Identify which cell holds the provided text, then report its (x, y) central coordinate. 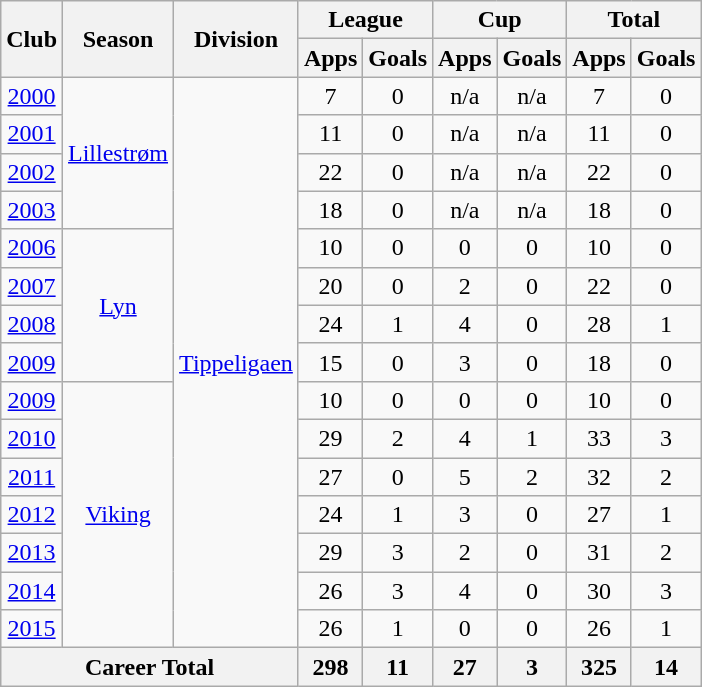
2012 (32, 515)
20 (330, 286)
Season (118, 39)
2007 (32, 286)
Career Total (150, 667)
Tippeligaen (236, 362)
30 (599, 591)
5 (465, 477)
Lyn (118, 305)
28 (599, 324)
298 (330, 667)
Viking (118, 514)
32 (599, 477)
2014 (32, 591)
2010 (32, 438)
2015 (32, 629)
2006 (32, 248)
2002 (32, 172)
15 (330, 362)
2001 (32, 134)
31 (599, 553)
Lillestrøm (118, 153)
Total (634, 20)
2000 (32, 96)
33 (599, 438)
Division (236, 39)
14 (666, 667)
2003 (32, 210)
Cup (500, 20)
2013 (32, 553)
League (365, 20)
2011 (32, 477)
Club (32, 39)
2008 (32, 324)
325 (599, 667)
